Identify which cell holds the provided text, then report its (X, Y) central coordinate. 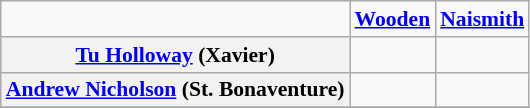
Wooden (393, 19)
Tu Holloway (Xavier) (176, 55)
Naismith (482, 19)
Andrew Nicholson (St. Bonaventure) (176, 90)
